Return [x, y] of the center of cell containing provided text 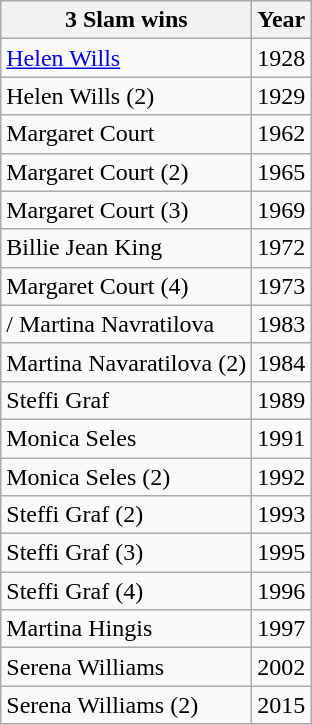
2015 [282, 705]
Martina Hingis [126, 629]
1997 [282, 629]
1993 [282, 515]
3 Slam wins [126, 20]
Steffi Graf (3) [126, 553]
Helen Wills (2) [126, 96]
Margaret Court (3) [126, 210]
Helen Wills [126, 58]
1992 [282, 477]
1983 [282, 324]
Steffi Graf (4) [126, 591]
Steffi Graf (2) [126, 515]
1962 [282, 134]
Year [282, 20]
Martina Navaratilova (2) [126, 362]
1984 [282, 362]
Serena Williams [126, 667]
2002 [282, 667]
Margaret Court (4) [126, 286]
Serena Williams (2) [126, 705]
1973 [282, 286]
1929 [282, 96]
Steffi Graf [126, 400]
1972 [282, 248]
1928 [282, 58]
Margaret Court [126, 134]
1996 [282, 591]
/ Martina Navratilova [126, 324]
Margaret Court (2) [126, 172]
1989 [282, 400]
1969 [282, 210]
Billie Jean King [126, 248]
1995 [282, 553]
1991 [282, 438]
Monica Seles [126, 438]
1965 [282, 172]
Monica Seles (2) [126, 477]
